Determine the (X, Y) coordinate at the center of the cell enclosing the given text.  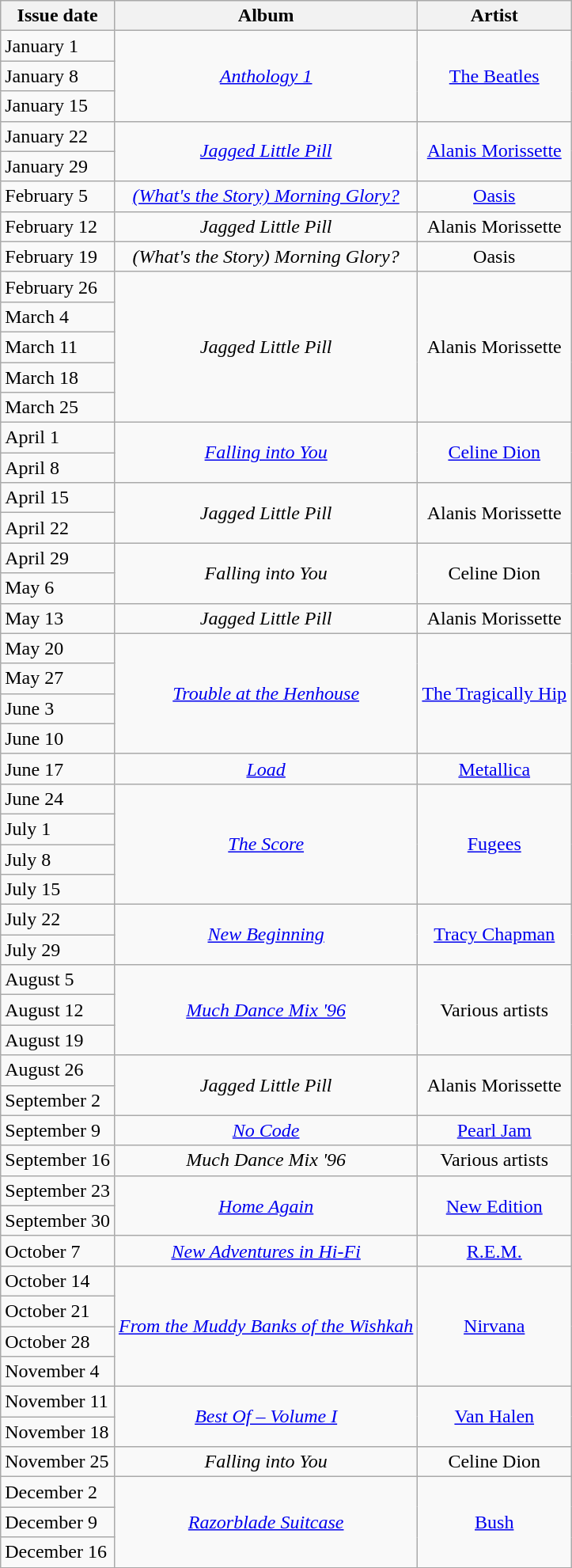
July 29 (58, 950)
December 9 (58, 1522)
April 1 (58, 438)
March 25 (58, 408)
Best Of – Volume I (266, 1417)
The Score (266, 844)
Issue date (58, 16)
October 28 (58, 1342)
August 5 (58, 980)
October 21 (58, 1311)
May 6 (58, 588)
June 10 (58, 738)
September 30 (58, 1221)
February 26 (58, 287)
Trouble at the Henhouse (266, 693)
November 18 (58, 1432)
Load (266, 769)
July 1 (58, 829)
April 15 (58, 498)
January 8 (58, 76)
September 2 (58, 1100)
New Edition (494, 1205)
September 9 (58, 1130)
February 12 (58, 226)
February 19 (58, 256)
Van Halen (494, 1417)
June 17 (58, 769)
April 22 (58, 528)
August 19 (58, 1040)
April 8 (58, 468)
July 8 (58, 859)
March 18 (58, 378)
Tracy Chapman (494, 935)
March 4 (58, 317)
September 16 (58, 1160)
January 1 (58, 46)
January 15 (58, 106)
May 27 (58, 678)
July 15 (58, 890)
February 5 (58, 196)
December 2 (58, 1492)
September 23 (58, 1190)
November 4 (58, 1372)
Album (266, 16)
October 7 (58, 1251)
November 25 (58, 1462)
Nirvana (494, 1326)
April 29 (58, 558)
March 11 (58, 347)
Artist (494, 16)
Metallica (494, 769)
The Tragically Hip (494, 693)
New Beginning (266, 935)
May 20 (58, 648)
January 22 (58, 136)
October 14 (58, 1281)
June 3 (58, 708)
January 29 (58, 166)
July 22 (58, 920)
R.E.M. (494, 1251)
August 12 (58, 1010)
Home Again (266, 1205)
August 26 (58, 1070)
Razorblade Suitcase (266, 1522)
Bush (494, 1522)
Fugees (494, 844)
From the Muddy Banks of the Wishkah (266, 1326)
Pearl Jam (494, 1130)
Anthology 1 (266, 76)
No Code (266, 1130)
New Adventures in Hi-Fi (266, 1251)
The Beatles (494, 76)
December 16 (58, 1552)
November 11 (58, 1402)
May 13 (58, 618)
June 24 (58, 799)
